Determine the [X, Y] coordinate at the center of the cell enclosing the given text.  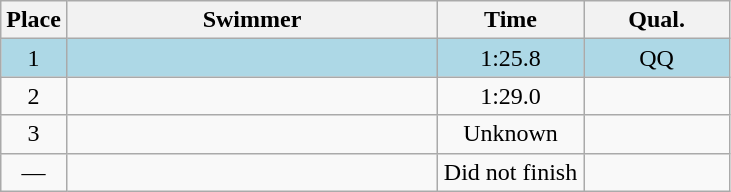
Unknown [511, 134]
1:29.0 [511, 96]
1:25.8 [511, 58]
Qual. [657, 20]
Did not finish [511, 172]
2 [34, 96]
Time [511, 20]
1 [34, 58]
QQ [657, 58]
— [34, 172]
Swimmer [252, 20]
Place [34, 20]
3 [34, 134]
